Scan for the cell matching the given text and deliver its [x, y] coordinate at center. 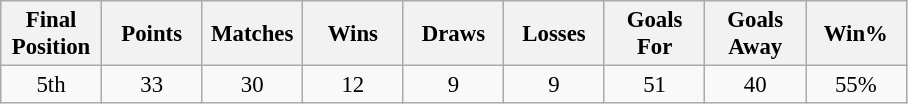
5th [52, 85]
Goals For [654, 34]
33 [152, 85]
Win% [856, 34]
12 [354, 85]
Wins [354, 34]
Losses [554, 34]
51 [654, 85]
55% [856, 85]
30 [252, 85]
40 [756, 85]
Points [152, 34]
Final Position [52, 34]
Goals Away [756, 34]
Matches [252, 34]
Draws [454, 34]
